Return the [x, y] coordinate for the center point of the cell that contains the specified text.  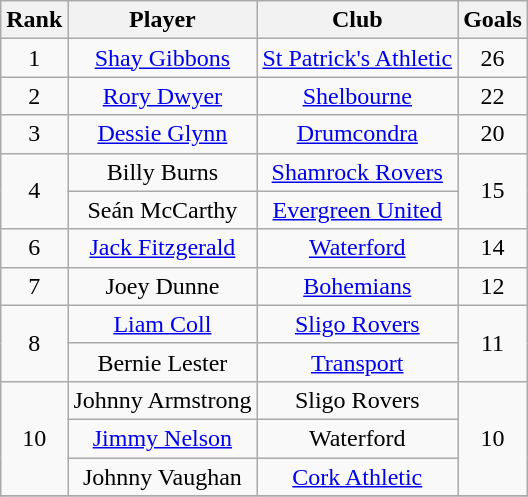
Jack Fitzgerald [162, 248]
14 [493, 248]
6 [34, 248]
11 [493, 343]
Johnny Vaughan [162, 477]
7 [34, 286]
Billy Burns [162, 172]
Bernie Lester [162, 362]
Joey Dunne [162, 286]
8 [34, 343]
Seán McCarthy [162, 210]
Cork Athletic [358, 477]
Goals [493, 20]
Bohemians [358, 286]
3 [34, 134]
Liam Coll [162, 324]
22 [493, 96]
Club [358, 20]
Jimmy Nelson [162, 438]
Johnny Armstrong [162, 400]
1 [34, 58]
St Patrick's Athletic [358, 58]
Drumcondra [358, 134]
Player [162, 20]
Dessie Glynn [162, 134]
Shay Gibbons [162, 58]
26 [493, 58]
Evergreen United [358, 210]
Shamrock Rovers [358, 172]
20 [493, 134]
12 [493, 286]
15 [493, 191]
Rank [34, 20]
Rory Dwyer [162, 96]
2 [34, 96]
4 [34, 191]
Shelbourne [358, 96]
Transport [358, 362]
